Identify which cell holds the provided text, then report its (x, y) central coordinate. 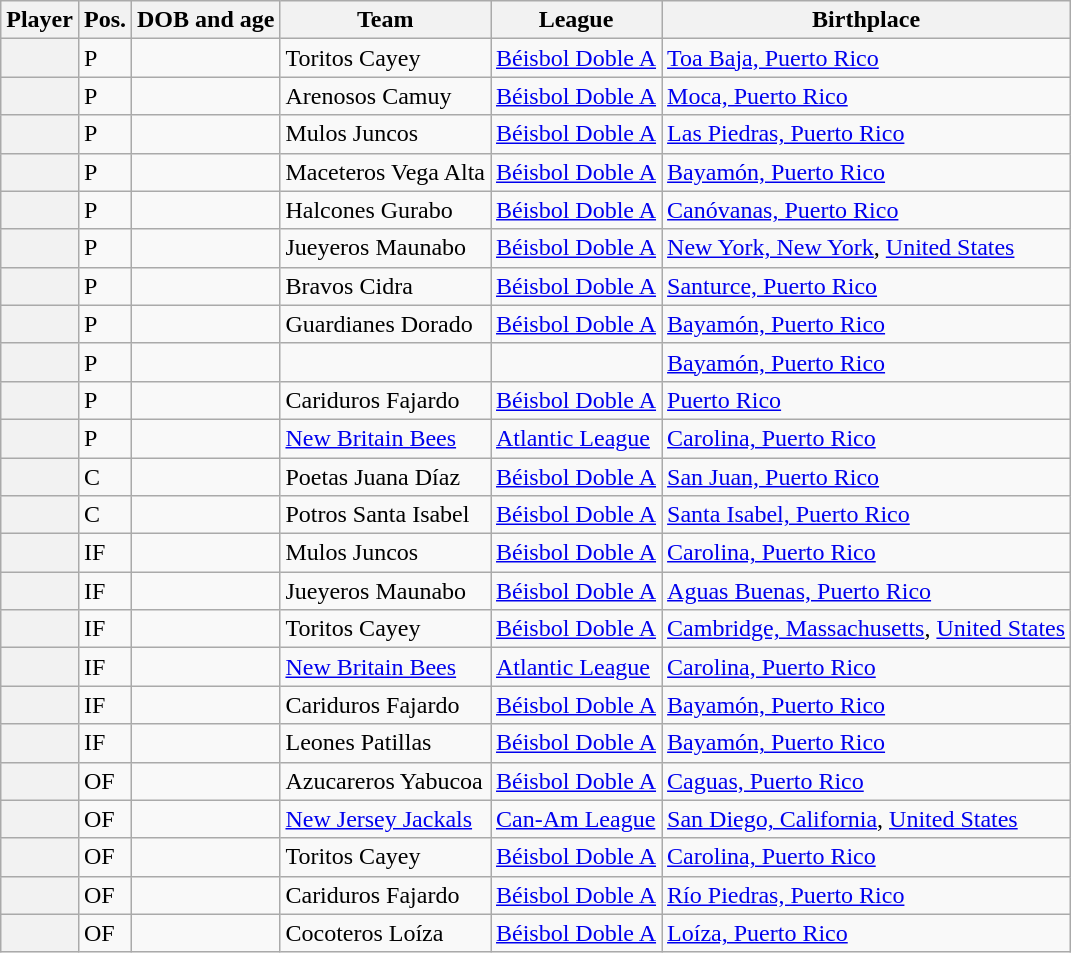
New Jersey Jackals (386, 819)
Puerto Rico (866, 400)
Pos. (104, 20)
Potros Santa Isabel (386, 515)
Santa Isabel, Puerto Rico (866, 515)
Canóvanas, Puerto Rico (866, 210)
Halcones Gurabo (386, 210)
Poetas Juana Díaz (386, 477)
Leones Patillas (386, 743)
Toa Baja, Puerto Rico (866, 58)
Azucareros Yabucoa (386, 781)
Moca, Puerto Rico (866, 96)
Río Piedras, Puerto Rico (866, 895)
Bravos Cidra (386, 286)
Arenosos Camuy (386, 96)
Cocoteros Loíza (386, 933)
Birthplace (866, 20)
Cambridge, Massachusetts, United States (866, 629)
Santurce, Puerto Rico (866, 286)
League (576, 20)
Team (386, 20)
Caguas, Puerto Rico (866, 781)
Player (40, 20)
San Diego, California, United States (866, 819)
Can-Am League (576, 819)
Maceteros Vega Alta (386, 172)
New York, New York, United States (866, 248)
San Juan, Puerto Rico (866, 477)
Loíza, Puerto Rico (866, 933)
DOB and age (206, 20)
Guardianes Dorado (386, 324)
Aguas Buenas, Puerto Rico (866, 591)
Las Piedras, Puerto Rico (866, 134)
